For the text-containing cell, return its midpoint in [x, y] coordinate format. 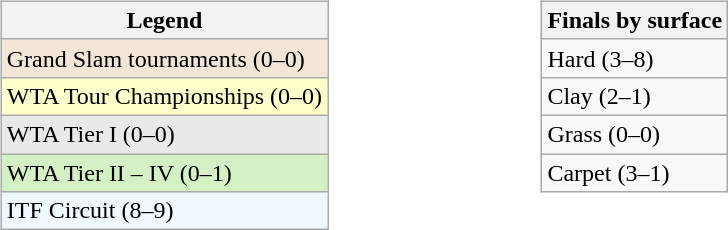
Clay (2–1) [635, 96]
Grand Slam tournaments (0–0) [164, 58]
WTA Tier I (0–0) [164, 134]
WTA Tier II – IV (0–1) [164, 173]
Legend [164, 20]
Finals by surface [635, 20]
Carpet (3–1) [635, 173]
Grass (0–0) [635, 134]
WTA Tour Championships (0–0) [164, 96]
ITF Circuit (8–9) [164, 211]
Hard (3–8) [635, 58]
